Locate the cell with the specified text and output its (x, y) center coordinate. 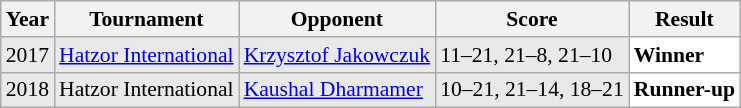
Tournament (146, 19)
Kaushal Dharmamer (338, 90)
2017 (28, 55)
Year (28, 19)
11–21, 21–8, 21–10 (532, 55)
Krzysztof Jakowczuk (338, 55)
Result (684, 19)
Runner-up (684, 90)
Score (532, 19)
10–21, 21–14, 18–21 (532, 90)
2018 (28, 90)
Winner (684, 55)
Opponent (338, 19)
